Determine the (X, Y) coordinate at the center of the cell enclosing the given text.  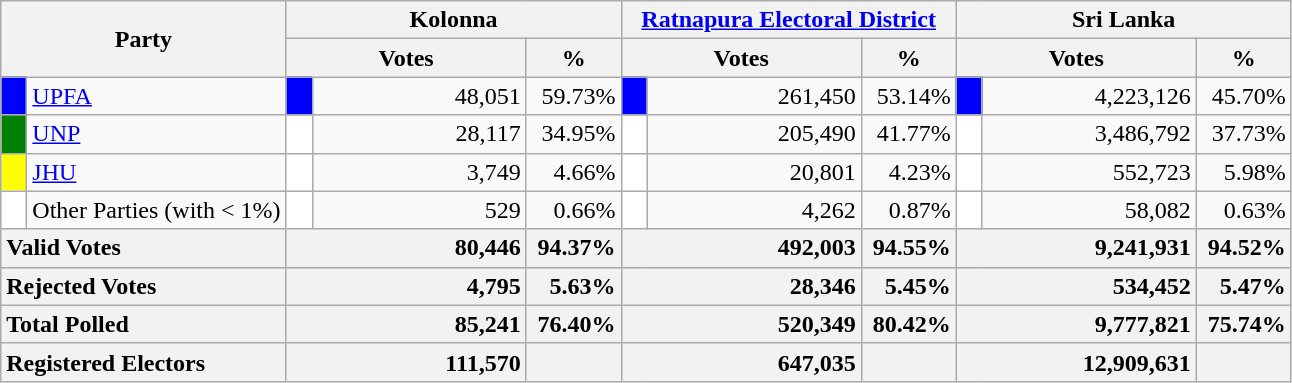
34.95% (574, 134)
3,749 (419, 172)
205,490 (754, 134)
5.47% (1244, 286)
529 (419, 210)
0.87% (908, 210)
20,801 (754, 172)
5.63% (574, 286)
4.66% (574, 172)
Ratnapura Electoral District (788, 20)
Total Polled (144, 324)
85,241 (406, 324)
Valid Votes (144, 248)
534,452 (1076, 286)
647,035 (741, 362)
12,909,631 (1076, 362)
UNP (156, 134)
492,003 (741, 248)
80,446 (406, 248)
75.74% (1244, 324)
41.77% (908, 134)
94.55% (908, 248)
28,117 (419, 134)
58,082 (1089, 210)
9,241,931 (1076, 248)
4,262 (754, 210)
111,570 (406, 362)
76.40% (574, 324)
0.66% (574, 210)
Registered Electors (144, 362)
4.23% (908, 172)
Party (144, 39)
JHU (156, 172)
UPFA (156, 96)
3,486,792 (1089, 134)
4,795 (406, 286)
53.14% (908, 96)
0.63% (1244, 210)
45.70% (1244, 96)
94.37% (574, 248)
552,723 (1089, 172)
Sri Lanka (1124, 20)
261,450 (754, 96)
37.73% (1244, 134)
9,777,821 (1076, 324)
Kolonna (454, 20)
94.52% (1244, 248)
5.45% (908, 286)
5.98% (1244, 172)
80.42% (908, 324)
Other Parties (with < 1%) (156, 210)
48,051 (419, 96)
4,223,126 (1089, 96)
28,346 (741, 286)
59.73% (574, 96)
Rejected Votes (144, 286)
520,349 (741, 324)
